Extract the (x, y) coordinate from the center of the cell holding the provided text.  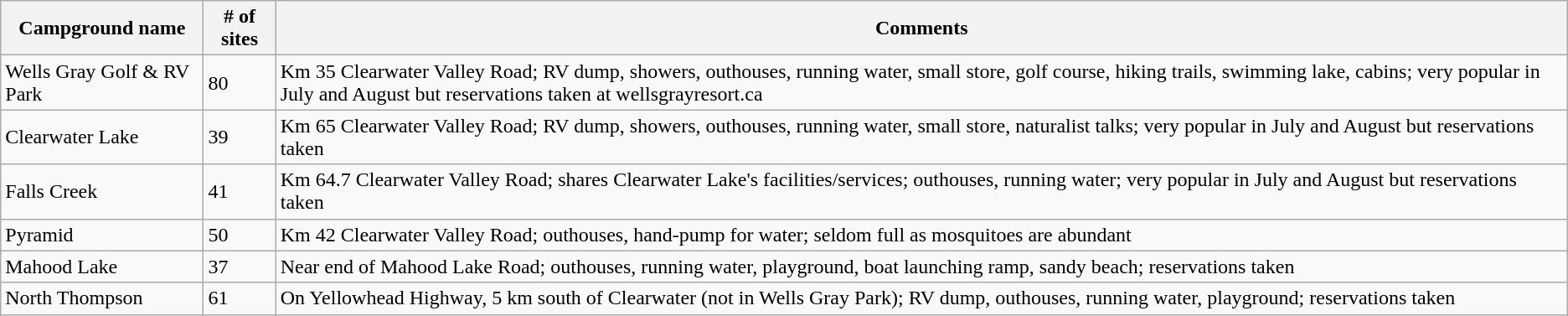
Falls Creek (102, 191)
61 (240, 298)
Mahood Lake (102, 267)
50 (240, 235)
Wells Gray Golf & RV Park (102, 82)
Pyramid (102, 235)
Comments (921, 28)
37 (240, 267)
# of sites (240, 28)
39 (240, 137)
North Thompson (102, 298)
41 (240, 191)
Km 42 Clearwater Valley Road; outhouses, hand-pump for water; seldom full as mosquitoes are abundant (921, 235)
Clearwater Lake (102, 137)
Campground name (102, 28)
On Yellowhead Highway, 5 km south of Clearwater (not in Wells Gray Park); RV dump, outhouses, running water, playground; reservations taken (921, 298)
80 (240, 82)
Near end of Mahood Lake Road; outhouses, running water, playground, boat launching ramp, sandy beach; reservations taken (921, 267)
